Return the (X, Y) coordinate for the center point of the cell that contains the specified text.  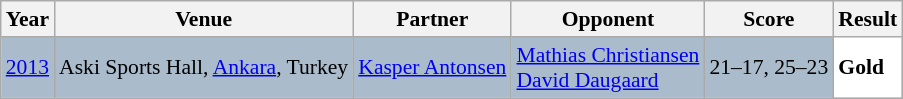
Year (28, 19)
Venue (204, 19)
2013 (28, 68)
Aski Sports Hall, Ankara, Turkey (204, 68)
Score (768, 19)
Gold (868, 68)
Result (868, 19)
Opponent (608, 19)
Mathias Christiansen David Daugaard (608, 68)
Partner (432, 19)
21–17, 25–23 (768, 68)
Kasper Antonsen (432, 68)
